Output the [X, Y] coordinate of the center of the cell containing the given text.  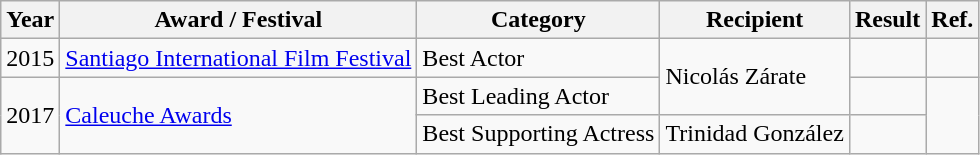
Award / Festival [238, 20]
Santiago International Film Festival [238, 58]
Trinidad González [754, 134]
Ref. [952, 20]
Best Actor [538, 58]
Category [538, 20]
Caleuche Awards [238, 115]
Nicolás Zárate [754, 77]
2017 [30, 115]
2015 [30, 58]
Year [30, 20]
Best Supporting Actress [538, 134]
Best Leading Actor [538, 96]
Result [887, 20]
Recipient [754, 20]
